Locate the cell with the specified text and output its (X, Y) center coordinate. 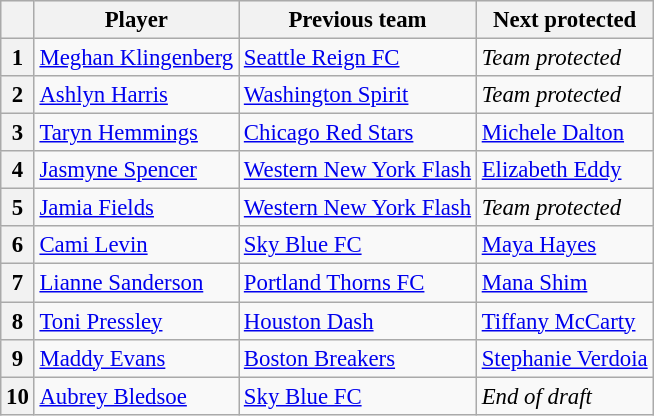
8 (18, 321)
9 (18, 358)
Player (136, 20)
Boston Breakers (358, 358)
Elizabeth Eddy (564, 170)
Portland Thorns FC (358, 283)
Washington Spirit (358, 95)
Lianne Sanderson (136, 283)
Tiffany McCarty (564, 321)
4 (18, 170)
Next protected (564, 20)
10 (18, 396)
7 (18, 283)
1 (18, 58)
Stephanie Verdoia (564, 358)
Jamia Fields (136, 208)
Cami Levin (136, 245)
6 (18, 245)
Previous team (358, 20)
Maddy Evans (136, 358)
Jasmyne Spencer (136, 170)
3 (18, 133)
Mana Shim (564, 283)
Aubrey Bledsoe (136, 396)
Chicago Red Stars (358, 133)
Meghan Klingenberg (136, 58)
Taryn Hemmings (136, 133)
End of draft (564, 396)
5 (18, 208)
Michele Dalton (564, 133)
Ashlyn Harris (136, 95)
2 (18, 95)
Seattle Reign FC (358, 58)
Maya Hayes (564, 245)
Toni Pressley (136, 321)
Houston Dash (358, 321)
